Capture the cell that displays the provided text and extract its [X, Y] central coordinate. 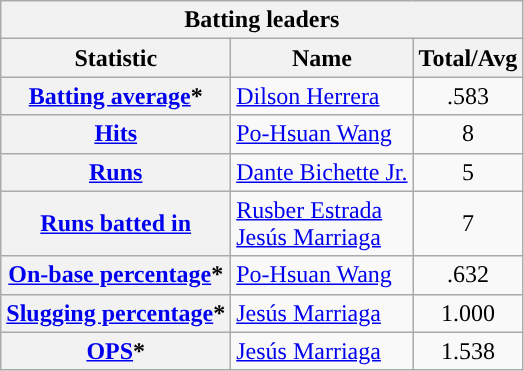
7 [468, 224]
On-base percentage* [116, 275]
1.538 [468, 351]
Batting leaders [262, 20]
Statistic [116, 58]
.583 [468, 96]
Slugging percentage* [116, 313]
1.000 [468, 313]
5 [468, 172]
Runs [116, 172]
Rusber Estrada Jesús Marriaga [322, 224]
Runs batted in [116, 224]
Name [322, 58]
.632 [468, 275]
Dilson Herrera [322, 96]
Total/Avg [468, 58]
Hits [116, 134]
Batting average* [116, 96]
8 [468, 134]
OPS* [116, 351]
Dante Bichette Jr. [322, 172]
